For the text-containing cell, return its midpoint in (x, y) coordinate format. 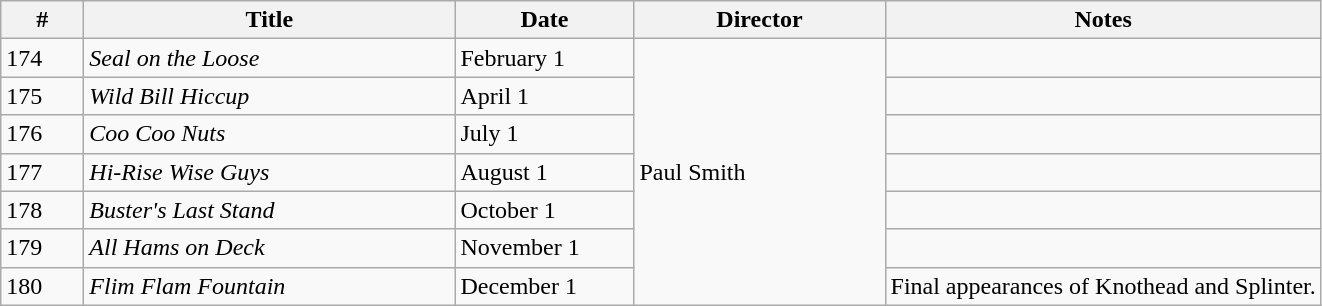
175 (42, 96)
Notes (1103, 20)
All Hams on Deck (270, 248)
July 1 (544, 134)
August 1 (544, 172)
April 1 (544, 96)
180 (42, 286)
174 (42, 58)
Hi-Rise Wise Guys (270, 172)
Wild Bill Hiccup (270, 96)
Buster's Last Stand (270, 210)
Director (760, 20)
Date (544, 20)
Paul Smith (760, 172)
February 1 (544, 58)
October 1 (544, 210)
Coo Coo Nuts (270, 134)
November 1 (544, 248)
Final appearances of Knothead and Splinter. (1103, 286)
December 1 (544, 286)
Seal on the Loose (270, 58)
178 (42, 210)
177 (42, 172)
Title (270, 20)
179 (42, 248)
Flim Flam Fountain (270, 286)
176 (42, 134)
# (42, 20)
